Locate the cell with the specified text and output its (X, Y) center coordinate. 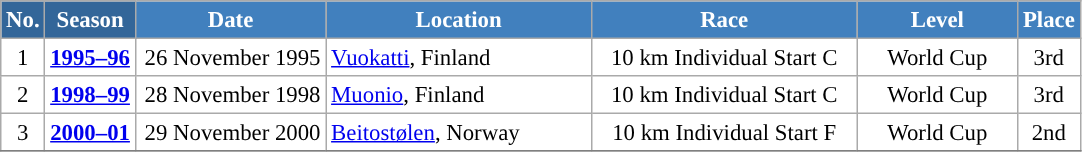
Muonio, Finland (459, 95)
1 (23, 58)
Vuokatti, Finland (459, 58)
Beitostølen, Norway (459, 133)
Level (938, 20)
No. (23, 20)
10 km Individual Start F (724, 133)
29 November 2000 (230, 133)
3 (23, 133)
2000–01 (90, 133)
26 November 1995 (230, 58)
Race (724, 20)
1998–99 (90, 95)
28 November 1998 (230, 95)
Location (459, 20)
Season (90, 20)
2nd (1049, 133)
Date (230, 20)
2 (23, 95)
Place (1049, 20)
1995–96 (90, 58)
